Scan for the cell matching the given text and deliver its [x, y] coordinate at center. 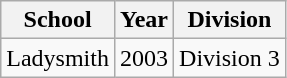
Division 3 [230, 58]
Ladysmith [58, 58]
2003 [144, 58]
Year [144, 20]
School [58, 20]
Division [230, 20]
